Identify which cell holds the provided text, then report its (x, y) central coordinate. 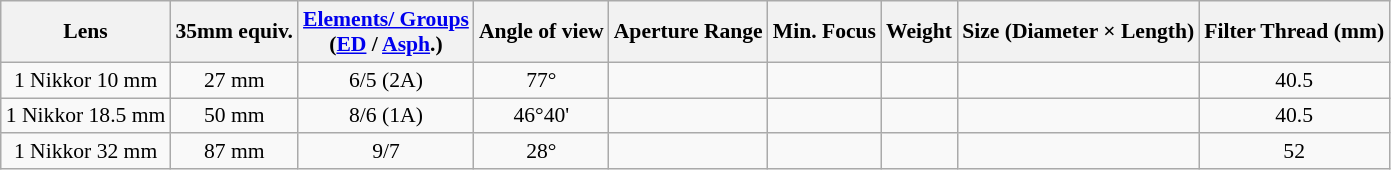
Size (Diameter × Length) (1078, 32)
Min. Focus (824, 32)
28° (542, 152)
Filter Thread (mm) (1294, 32)
Elements/ Groups(ED / Asph.) (386, 32)
1 Nikkor 10 mm (86, 80)
6/5 (2A) (386, 80)
Lens (86, 32)
Weight (919, 32)
Aperture Range (688, 32)
Angle of view (542, 32)
77° (542, 80)
52 (1294, 152)
1 Nikkor 32 mm (86, 152)
8/6 (1A) (386, 116)
87 mm (234, 152)
35mm equiv. (234, 32)
9/7 (386, 152)
50 mm (234, 116)
27 mm (234, 80)
46°40' (542, 116)
1 Nikkor 18.5 mm (86, 116)
